From the cell containing the given text, extract its center point as (x, y) coordinate. 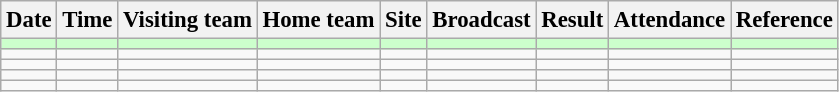
Result (572, 20)
Attendance (670, 20)
Time (88, 20)
Date (29, 20)
Reference (785, 20)
Site (404, 20)
Broadcast (482, 20)
Home team (318, 20)
Visiting team (188, 20)
